Extract the (X, Y) coordinate from the center of the cell holding the provided text.  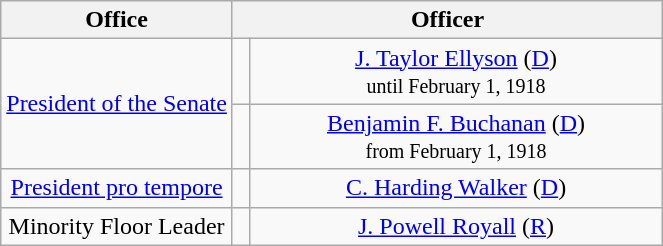
Benjamin F. Buchanan (D)from February 1, 1918 (456, 136)
President pro tempore (117, 188)
Officer (447, 20)
President of the Senate (117, 104)
J. Powell Royall (R) (456, 226)
J. Taylor Ellyson (D)until February 1, 1918 (456, 72)
C. Harding Walker (D) (456, 188)
Office (117, 20)
Minority Floor Leader (117, 226)
